Locate the cell with the specified text and output its (x, y) center coordinate. 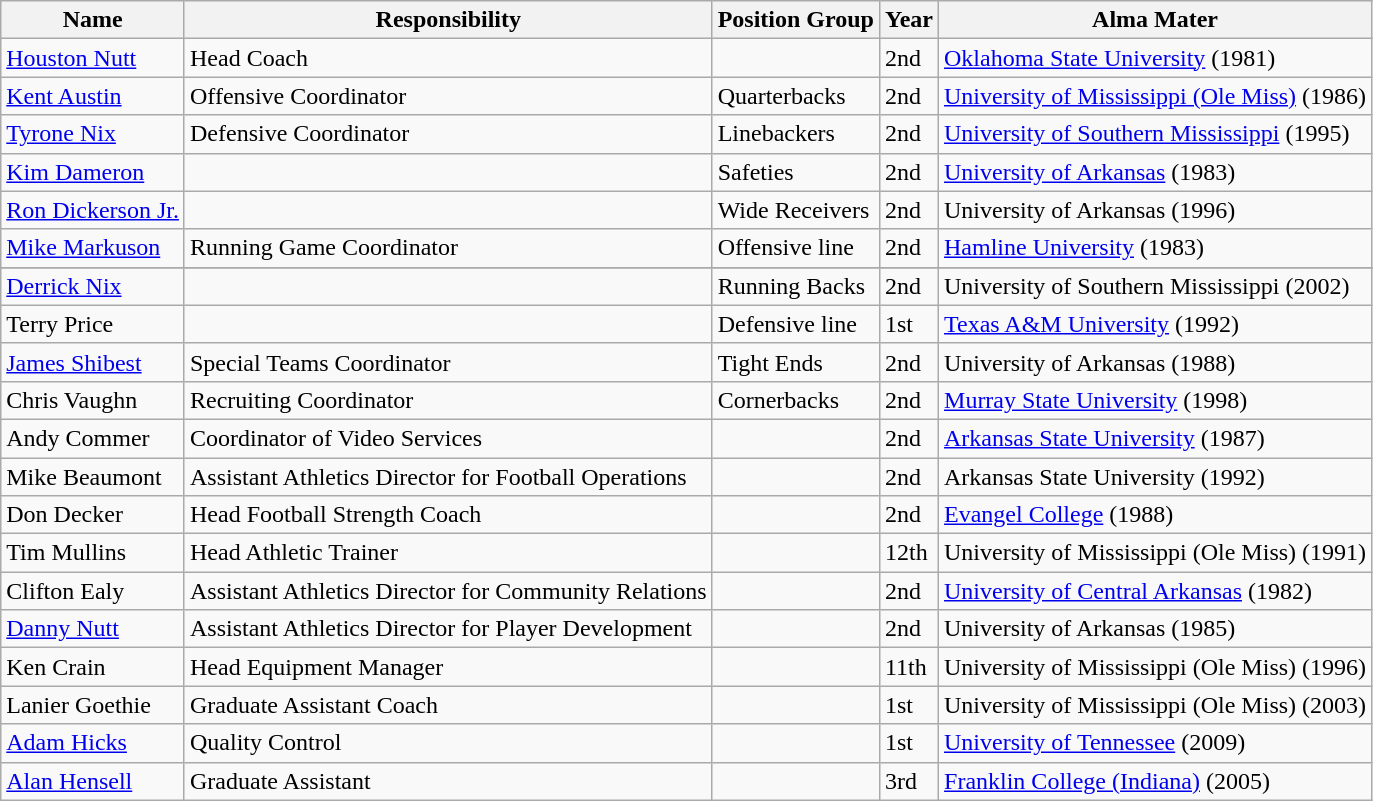
Linebackers (796, 134)
University of Arkansas (1985) (1156, 629)
Quality Control (448, 743)
Mike Beaumont (93, 477)
12th (908, 553)
Oklahoma State University (1981) (1156, 58)
Texas A&M University (1992) (1156, 324)
Offensive line (796, 248)
Arkansas State University (1992) (1156, 477)
Head Football Strength Coach (448, 515)
Ken Crain (93, 667)
Tyrone Nix (93, 134)
Graduate Assistant Coach (448, 705)
Head Coach (448, 58)
University of Mississippi (Ole Miss) (1991) (1156, 553)
Year (908, 20)
Adam Hicks (93, 743)
Head Athletic Trainer (448, 553)
Wide Receivers (796, 210)
University of Mississippi (Ole Miss) (1986) (1156, 96)
Tight Ends (796, 362)
Franklin College (Indiana) (2005) (1156, 781)
3rd (908, 781)
Head Equipment Manager (448, 667)
Danny Nutt (93, 629)
University of Tennessee (2009) (1156, 743)
Terry Price (93, 324)
Name (93, 20)
Houston Nutt (93, 58)
Murray State University (1998) (1156, 400)
Alma Mater (1156, 20)
Position Group (796, 20)
Ron Dickerson Jr. (93, 210)
Chris Vaughn (93, 400)
University of Southern Mississippi (1995) (1156, 134)
Lanier Goethie (93, 705)
Arkansas State University (1987) (1156, 438)
Assistant Athletics Director for Football Operations (448, 477)
Running Game Coordinator (448, 248)
Recruiting Coordinator (448, 400)
Mike Markuson (93, 248)
Cornerbacks (796, 400)
University of Mississippi (Ole Miss) (1996) (1156, 667)
University of Southern Mississippi (2002) (1156, 286)
Quarterbacks (796, 96)
Kim Dameron (93, 172)
University of Central Arkansas (1982) (1156, 591)
Running Backs (796, 286)
Tim Mullins (93, 553)
Assistant Athletics Director for Player Development (448, 629)
Graduate Assistant (448, 781)
Don Decker (93, 515)
James Shibest (93, 362)
Hamline University (1983) (1156, 248)
Offensive Coordinator (448, 96)
Kent Austin (93, 96)
Special Teams Coordinator (448, 362)
Alan Hensell (93, 781)
University of Arkansas (1983) (1156, 172)
Defensive Coordinator (448, 134)
Defensive line (796, 324)
Responsibility (448, 20)
University of Mississippi (Ole Miss) (2003) (1156, 705)
Clifton Ealy (93, 591)
University of Arkansas (1996) (1156, 210)
Safeties (796, 172)
Derrick Nix (93, 286)
Andy Commer (93, 438)
Coordinator of Video Services (448, 438)
Evangel College (1988) (1156, 515)
Assistant Athletics Director for Community Relations (448, 591)
University of Arkansas (1988) (1156, 362)
11th (908, 667)
